Locate the cell with the specified text and output its (X, Y) center coordinate. 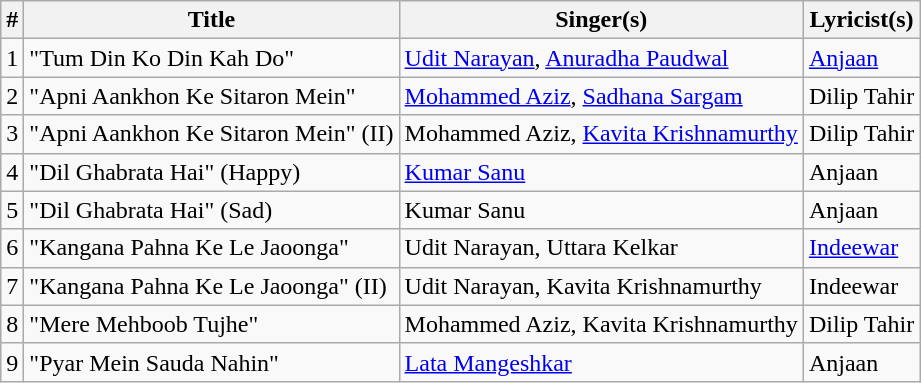
Udit Narayan, Kavita Krishnamurthy (601, 286)
"Dil Ghabrata Hai" (Sad) (212, 210)
Udit Narayan, Anuradha Paudwal (601, 58)
1 (12, 58)
3 (12, 134)
"Apni Aankhon Ke Sitaron Mein" (II) (212, 134)
4 (12, 172)
8 (12, 324)
9 (12, 362)
5 (12, 210)
"Apni Aankhon Ke Sitaron Mein" (212, 96)
"Mere Mehboob Tujhe" (212, 324)
"Kangana Pahna Ke Le Jaoonga" (212, 248)
"Pyar Mein Sauda Nahin" (212, 362)
7 (12, 286)
"Kangana Pahna Ke Le Jaoonga" (II) (212, 286)
6 (12, 248)
Udit Narayan, Uttara Kelkar (601, 248)
Mohammed Aziz, Sadhana Sargam (601, 96)
Lyricist(s) (861, 20)
Title (212, 20)
Lata Mangeshkar (601, 362)
"Tum Din Ko Din Kah Do" (212, 58)
Singer(s) (601, 20)
"Dil Ghabrata Hai" (Happy) (212, 172)
2 (12, 96)
# (12, 20)
